Return (x, y) of the center of cell containing provided text 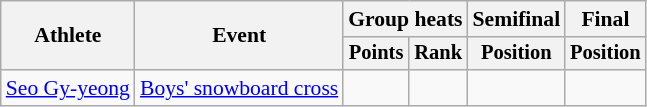
Points (376, 54)
Semifinal (517, 19)
Boys' snowboard cross (239, 88)
Rank (438, 54)
Seo Gy-yeong (68, 88)
Final (605, 19)
Group heats (405, 19)
Athlete (68, 36)
Event (239, 36)
